Determine the [x, y] coordinate at the center of the cell enclosing the given text.  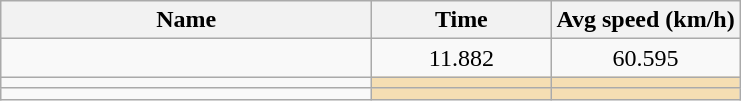
60.595 [646, 58]
Avg speed (km/h) [646, 20]
Time [462, 20]
Name [186, 20]
11.882 [462, 58]
